Identify which cell holds the provided text, then report its (x, y) central coordinate. 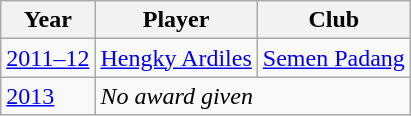
2013 (48, 96)
No award given (252, 96)
Hengky Ardiles (176, 58)
Year (48, 20)
Club (334, 20)
Player (176, 20)
Semen Padang (334, 58)
2011–12 (48, 58)
